Determine the (x, y) coordinate at the center of the cell enclosing the given text.  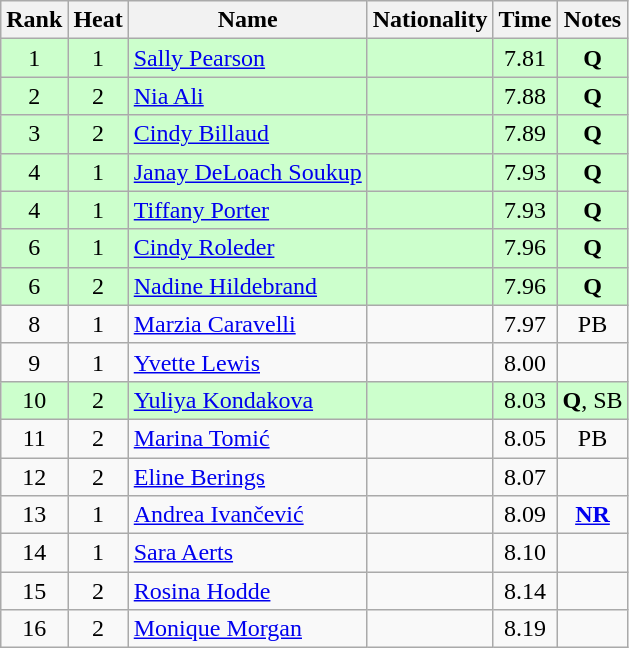
Yvette Lewis (248, 362)
Notes (592, 20)
Marina Tomić (248, 438)
7.88 (525, 96)
7.97 (525, 324)
NR (592, 515)
7.81 (525, 58)
Andrea Ivančević (248, 515)
Tiffany Porter (248, 210)
13 (34, 515)
Nationality (430, 20)
Monique Morgan (248, 629)
Nia Ali (248, 96)
Janay DeLoach Soukup (248, 172)
8.05 (525, 438)
10 (34, 400)
8.07 (525, 477)
9 (34, 362)
3 (34, 134)
8.19 (525, 629)
8.00 (525, 362)
8 (34, 324)
Marzia Caravelli (248, 324)
Yuliya Kondakova (248, 400)
14 (34, 553)
15 (34, 591)
Sara Aerts (248, 553)
7.89 (525, 134)
Time (525, 20)
Cindy Roleder (248, 248)
Rank (34, 20)
16 (34, 629)
Eline Berings (248, 477)
Q, SB (592, 400)
Rosina Hodde (248, 591)
11 (34, 438)
Nadine Hildebrand (248, 286)
12 (34, 477)
8.14 (525, 591)
Cindy Billaud (248, 134)
Sally Pearson (248, 58)
8.09 (525, 515)
Name (248, 20)
Heat (98, 20)
8.03 (525, 400)
8.10 (525, 553)
